Provide the [X, Y] coordinate of the cell's center where the given text is located.  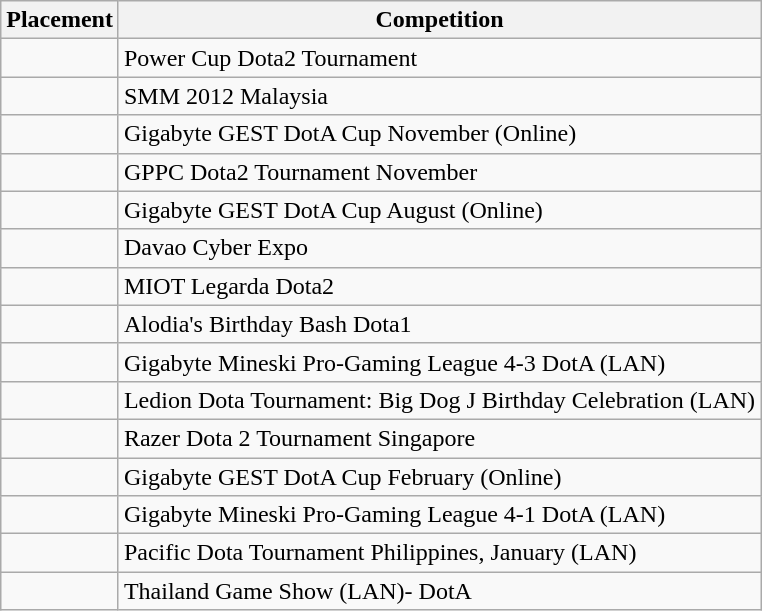
MIOT Legarda Dota2 [439, 286]
Gigabyte Mineski Pro-Gaming League 4-1 DotA (LAN) [439, 515]
Pacific Dota Tournament Philippines, January (LAN) [439, 553]
Gigabyte Mineski Pro-Gaming League 4-3 DotA (LAN) [439, 362]
Gigabyte GEST DotA Cup February (Online) [439, 477]
Thailand Game Show (LAN)- DotA [439, 591]
Ledion Dota Tournament: Big Dog J Birthday Celebration (LAN) [439, 400]
Davao Cyber Expo [439, 248]
Razer Dota 2 Tournament Singapore [439, 438]
Competition [439, 20]
Gigabyte GEST DotA Cup August (Online) [439, 210]
Placement [60, 20]
GPPC Dota2 Tournament November [439, 172]
Alodia's Birthday Bash Dota1 [439, 324]
SMM 2012 Malaysia [439, 96]
Power Cup Dota2 Tournament [439, 58]
Gigabyte GEST DotA Cup November (Online) [439, 134]
